Return the (x, y) coordinate for the center point of the cell that contains the specified text.  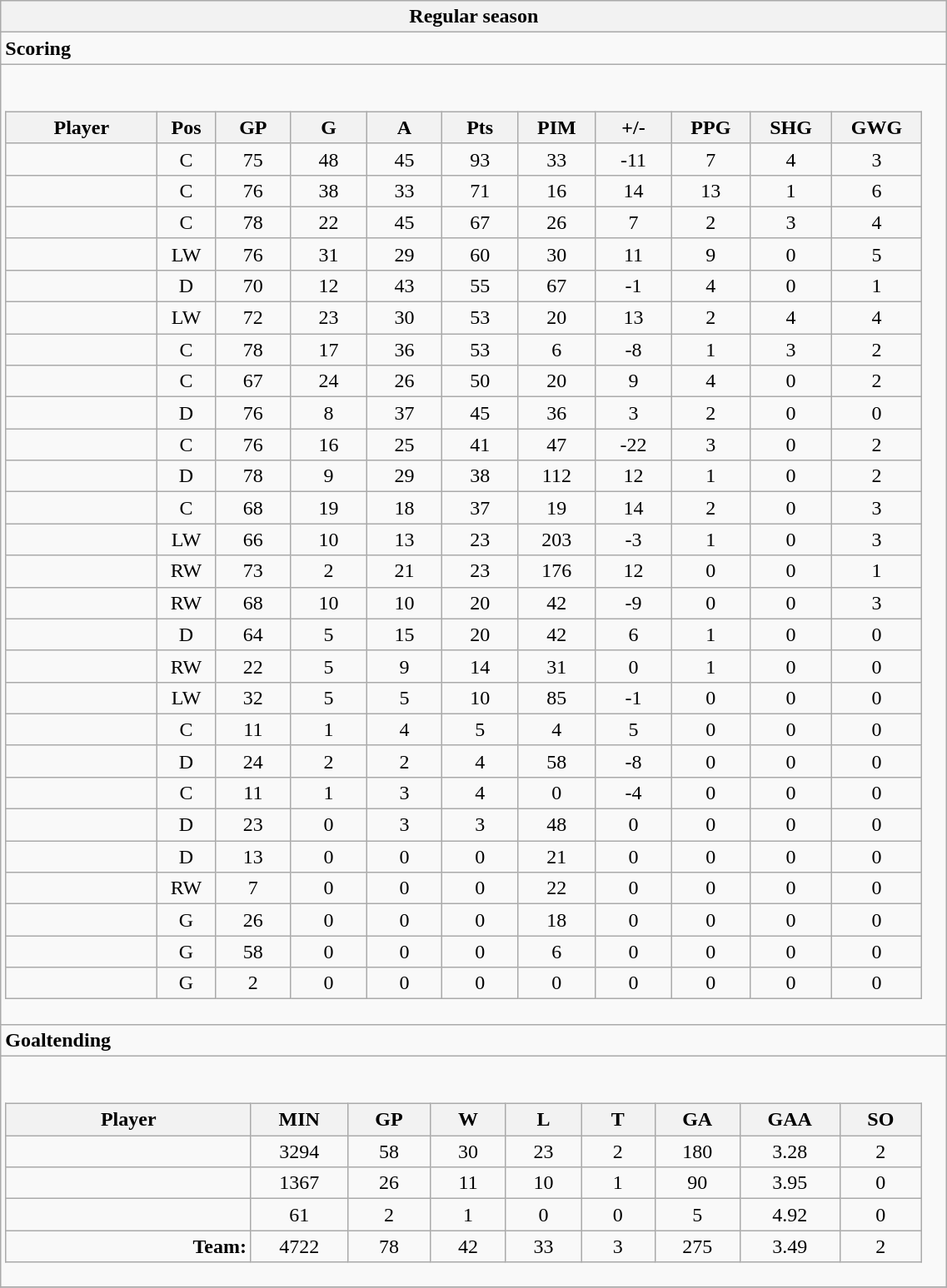
L (543, 1120)
T (618, 1120)
MIN (299, 1120)
64 (253, 634)
66 (253, 540)
SHG (791, 127)
-9 (633, 603)
61 (299, 1215)
-11 (633, 159)
85 (557, 698)
71 (480, 191)
GA (697, 1120)
47 (557, 445)
32 (253, 698)
GWG (876, 127)
Goaltending (474, 1040)
93 (480, 159)
-22 (633, 445)
+/- (633, 127)
112 (557, 476)
PIM (557, 127)
72 (253, 318)
3.28 (790, 1151)
176 (557, 571)
1367 (299, 1183)
-4 (633, 793)
60 (480, 254)
70 (253, 286)
275 (697, 1246)
90 (697, 1183)
Regular season (474, 17)
Team: (128, 1246)
SO (880, 1120)
W (468, 1120)
-3 (633, 540)
50 (480, 381)
Player MIN GP W L T GA GAA SO 3294 58 30 23 2 180 3.28 2 1367 26 11 10 1 90 3.95 0 61 2 1 0 0 5 4.92 0 Team: 4722 78 42 33 3 275 3.49 2 (474, 1171)
4722 (299, 1246)
PPG (711, 127)
43 (405, 286)
75 (253, 159)
180 (697, 1151)
Pos (187, 127)
Scoring (474, 48)
3.49 (790, 1246)
203 (557, 540)
3294 (299, 1151)
Pts (480, 127)
3.95 (790, 1183)
GAA (790, 1120)
55 (480, 286)
41 (480, 445)
A (405, 127)
4.92 (790, 1215)
15 (405, 634)
25 (405, 445)
17 (328, 350)
73 (253, 571)
8 (328, 413)
